Return the (x, y) coordinate for the center point of the cell that contains the specified text.  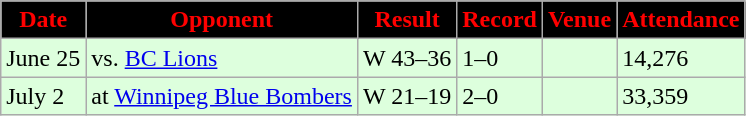
July 2 (44, 96)
W 21–19 (406, 96)
33,359 (681, 96)
Record (500, 20)
Venue (579, 20)
at Winnipeg Blue Bombers (222, 96)
vs. BC Lions (222, 58)
2–0 (500, 96)
Opponent (222, 20)
June 25 (44, 58)
Attendance (681, 20)
1–0 (500, 58)
Date (44, 20)
Result (406, 20)
W 43–36 (406, 58)
14,276 (681, 58)
